Return [x, y] of the center of cell containing provided text 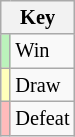
Key [38, 17]
Win [42, 51]
Draw [42, 85]
Defeat [42, 118]
